Detect which cell encompasses the target text, then output its (X, Y) center coordinate. 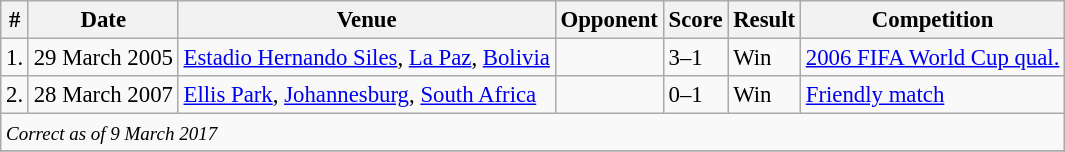
# (15, 20)
Correct as of 9 March 2017 (533, 133)
2. (15, 95)
0–1 (696, 95)
Friendly match (932, 95)
2006 FIFA World Cup qual. (932, 58)
Competition (932, 20)
Venue (366, 20)
Estadio Hernando Siles, La Paz, Bolivia (366, 58)
Opponent (609, 20)
Score (696, 20)
29 March 2005 (103, 58)
1. (15, 58)
Result (764, 20)
Date (103, 20)
28 March 2007 (103, 95)
Ellis Park, Johannesburg, South Africa (366, 95)
3–1 (696, 58)
